From the cell containing the given text, extract its center point as [x, y] coordinate. 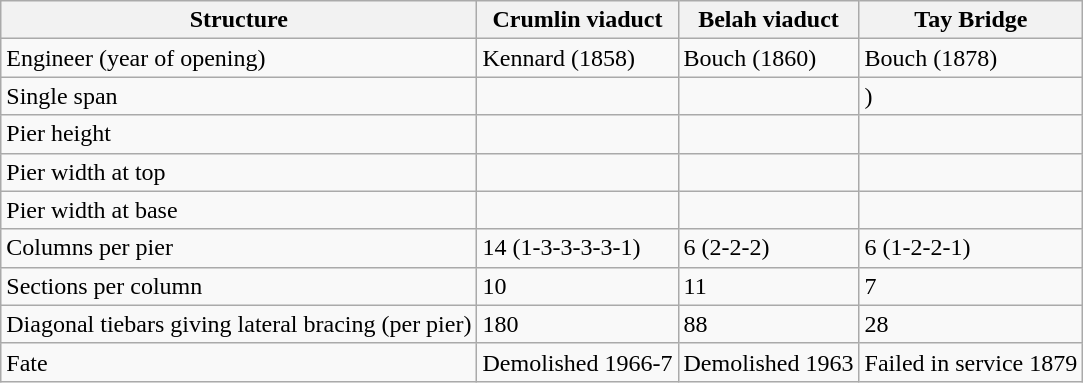
Pier width at top [239, 172]
7 [971, 286]
180 [578, 324]
Engineer (year of opening) [239, 58]
Sections per column [239, 286]
14 (1-3-3-3-3-1) [578, 248]
Pier height [239, 134]
Bouch (1878) [971, 58]
88 [768, 324]
6 (2-2-2) [768, 248]
Belah viaduct [768, 20]
6 (1-2-2-1) [971, 248]
Fate [239, 362]
Kennard (1858) [578, 58]
11 [768, 286]
Crumlin viaduct [578, 20]
Diagonal tiebars giving lateral bracing (per pier) [239, 324]
Structure [239, 20]
10 [578, 286]
Single span [239, 96]
Tay Bridge [971, 20]
Demolished 1963 [768, 362]
Columns per pier [239, 248]
Demolished 1966-7 [578, 362]
28 [971, 324]
Failed in service 1879 [971, 362]
) [971, 96]
Bouch (1860) [768, 58]
Pier width at base [239, 210]
